Scan for the cell matching the given text and deliver its (X, Y) coordinate at center. 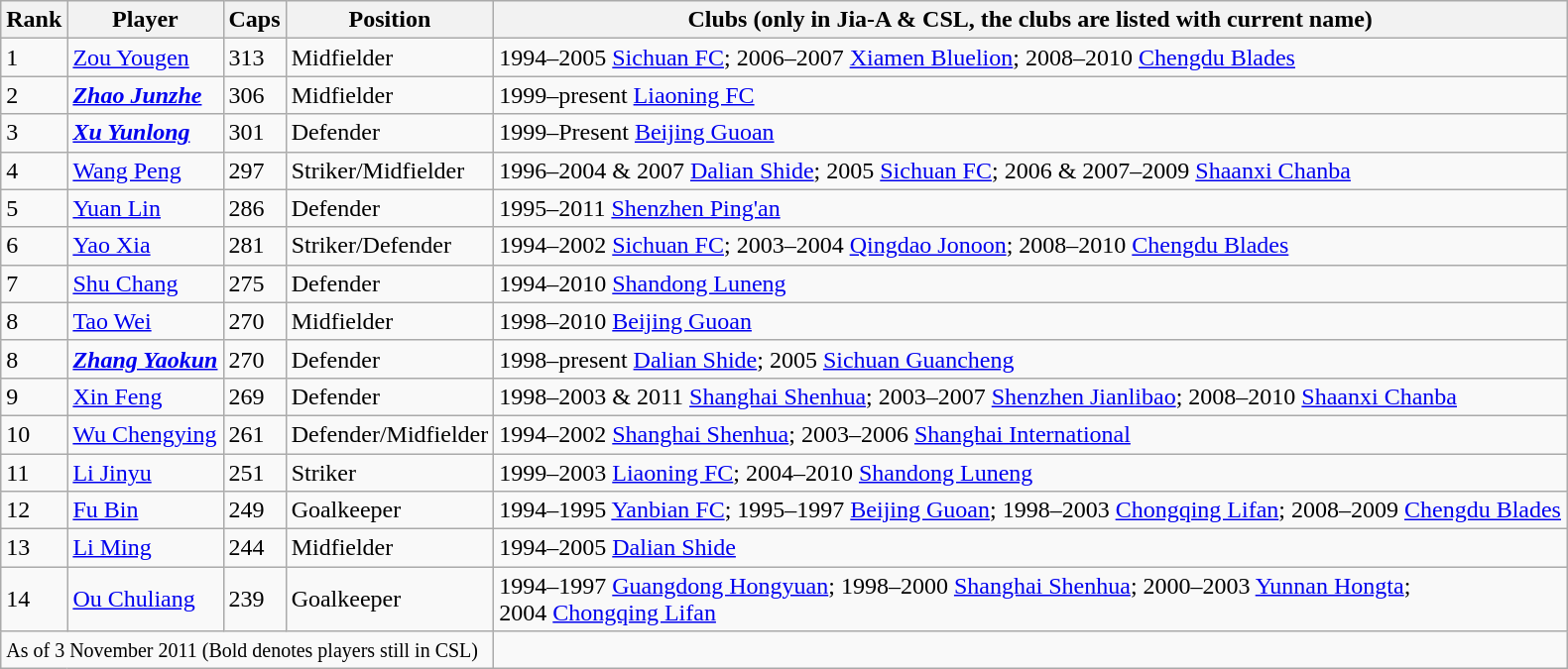
1 (34, 57)
251 (254, 473)
1998–2003 & 2011 Shanghai Shenhua; 2003–2007 Shenzhen Jianlibao; 2008–2010 Shaanxi Chanba (1030, 396)
Fu Bin (145, 510)
1994–2002 Shanghai Shenhua; 2003–2006 Shanghai International (1030, 434)
Position (390, 20)
Xu Yunlong (145, 133)
1995–2011 Shenzhen Ping'an (1030, 208)
1994–2002 Sichuan FC; 2003–2004 Qingdao Jonoon; 2008–2010 Chengdu Blades (1030, 246)
Zou Yougen (145, 57)
7 (34, 283)
1996–2004 & 2007 Dalian Shide; 2005 Sichuan FC; 2006 & 2007–2009 Shaanxi Chanba (1030, 170)
297 (254, 170)
1994–2005 Sichuan FC; 2006–2007 Xiamen Bluelion; 2008–2010 Chengdu Blades (1030, 57)
Player (145, 20)
2 (34, 95)
1999–Present Beijing Guoan (1030, 133)
6 (34, 246)
286 (254, 208)
1998–2010 Beijing Guoan (1030, 321)
Zhao Junzhe (145, 95)
Xin Feng (145, 396)
Wu Chengying (145, 434)
12 (34, 510)
1999–2003 Liaoning FC; 2004–2010 Shandong Luneng (1030, 473)
11 (34, 473)
281 (254, 246)
Caps (254, 20)
Li Jinyu (145, 473)
249 (254, 510)
1994–2005 Dalian Shide (1030, 548)
306 (254, 95)
1994–2010 Shandong Luneng (1030, 283)
5 (34, 208)
313 (254, 57)
261 (254, 434)
Ou Chuliang (145, 599)
269 (254, 396)
Yuan Lin (145, 208)
275 (254, 283)
301 (254, 133)
Striker/Defender (390, 246)
1998–present Dalian Shide; 2005 Sichuan Guancheng (1030, 359)
13 (34, 548)
Tao Wei (145, 321)
14 (34, 599)
Defender/Midfielder (390, 434)
9 (34, 396)
Striker/Midfielder (390, 170)
3 (34, 133)
Rank (34, 20)
Striker (390, 473)
As of 3 November 2011 (Bold denotes players still in CSL) (248, 650)
1994–1995 Yanbian FC; 1995–1997 Beijing Guoan; 1998–2003 Chongqing Lifan; 2008–2009 Chengdu Blades (1030, 510)
Shu Chang (145, 283)
239 (254, 599)
Zhang Yaokun (145, 359)
10 (34, 434)
1994–1997 Guangdong Hongyuan; 1998–2000 Shanghai Shenhua; 2000–2003 Yunnan Hongta; 2004 Chongqing Lifan (1030, 599)
Clubs (only in Jia-A & CSL, the clubs are listed with current name) (1030, 20)
244 (254, 548)
Li Ming (145, 548)
Yao Xia (145, 246)
1999–present Liaoning FC (1030, 95)
Wang Peng (145, 170)
4 (34, 170)
